Search for the cell housing the specified text and yield its [X, Y] center coordinate. 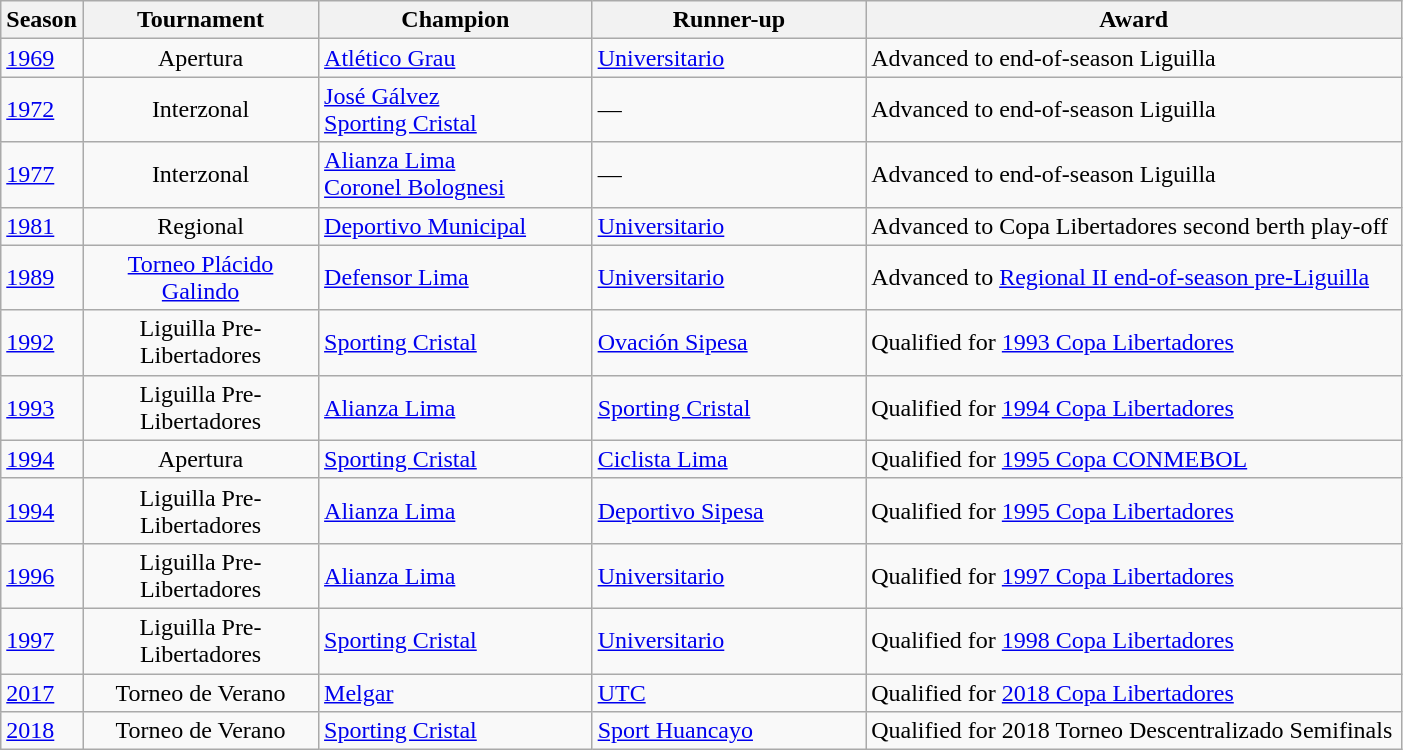
2018 [42, 731]
Sport Huancayo [729, 731]
Ciclista Lima [729, 459]
José GálvezSporting Cristal [456, 110]
1972 [42, 110]
Award [1134, 20]
Qualified for 1997 Copa Libertadores [1134, 576]
Qualified for 1998 Copa Libertadores [1134, 640]
1992 [42, 342]
Alianza LimaCoronel Bolognesi [456, 174]
Defensor Lima [456, 278]
Regional [200, 226]
Qualified for 2018 Torneo Descentralizado Semifinals [1134, 731]
Qualified for 1993 Copa Libertadores [1134, 342]
1997 [42, 640]
Melgar [456, 693]
1993 [42, 408]
Atlético Grau [456, 58]
1969 [42, 58]
Qualified for 2018 Copa Libertadores [1134, 693]
Tournament [200, 20]
2017 [42, 693]
Advanced to Regional II end-of-season pre-Liguilla [1134, 278]
1977 [42, 174]
Runner-up [729, 20]
Ovación Sipesa [729, 342]
UTC [729, 693]
1996 [42, 576]
Deportivo Sipesa [729, 510]
Torneo Plácido Galindo [200, 278]
Qualified for 1995 Copa Libertadores [1134, 510]
Deportivo Municipal [456, 226]
1989 [42, 278]
Qualified for 1994 Copa Libertadores [1134, 408]
Advanced to Copa Libertadores second berth play-off [1134, 226]
Champion [456, 20]
Season [42, 20]
Qualified for 1995 Copa CONMEBOL [1134, 459]
1981 [42, 226]
